Capture the cell that displays the provided text and extract its (x, y) central coordinate. 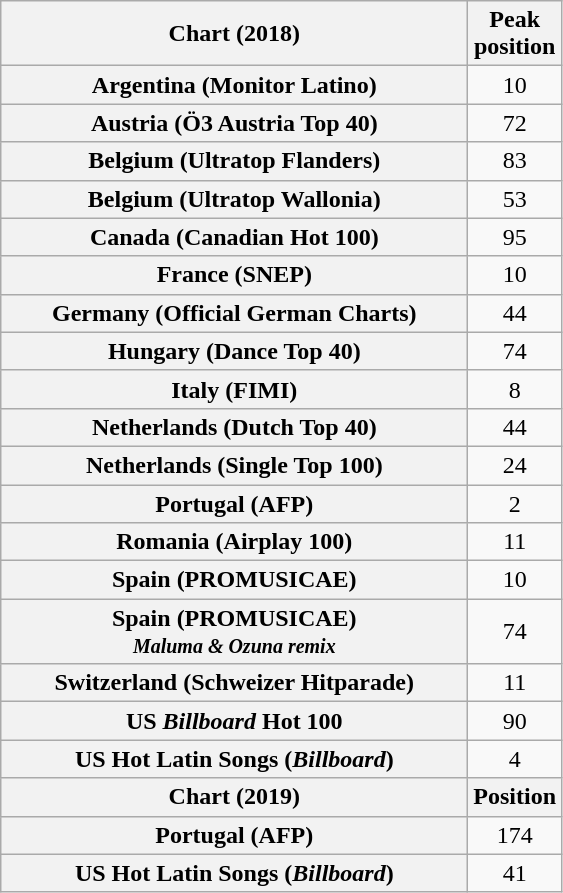
France (SNEP) (234, 275)
Italy (FIMI) (234, 389)
Peakposition (515, 34)
Belgium (Ultratop Flanders) (234, 161)
4 (515, 759)
Argentina (Monitor Latino) (234, 85)
Canada (Canadian Hot 100) (234, 237)
2 (515, 503)
Hungary (Dance Top 40) (234, 351)
Belgium (Ultratop Wallonia) (234, 199)
Germany (Official German Charts) (234, 313)
Spain (PROMUSICAE) (234, 580)
174 (515, 835)
Chart (2019) (234, 797)
Spain (PROMUSICAE)Maluma & Ozuna remix (234, 632)
95 (515, 237)
41 (515, 873)
Position (515, 797)
53 (515, 199)
24 (515, 465)
Romania (Airplay 100) (234, 542)
8 (515, 389)
90 (515, 721)
Austria (Ö3 Austria Top 40) (234, 123)
Netherlands (Single Top 100) (234, 465)
Switzerland (Schweizer Hitparade) (234, 683)
72 (515, 123)
Netherlands (Dutch Top 40) (234, 427)
US Billboard Hot 100 (234, 721)
83 (515, 161)
Chart (2018) (234, 34)
